Return (X, Y) of the center of cell containing provided text 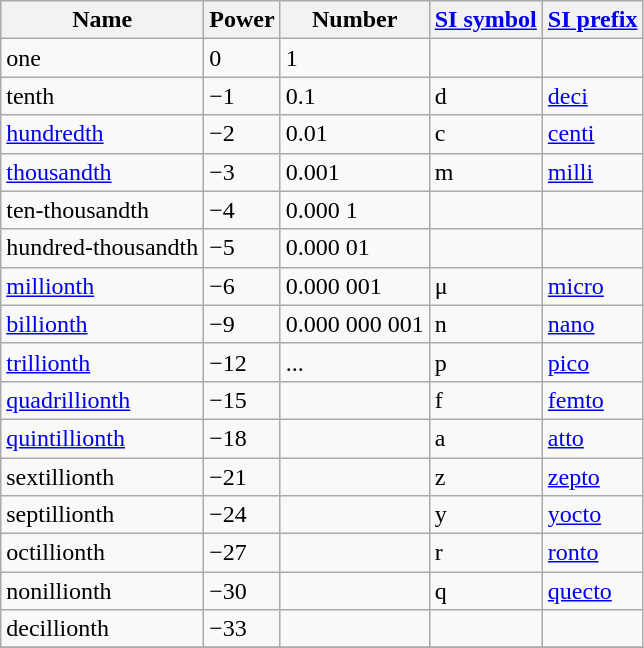
Number (354, 20)
hundredth (102, 134)
0 (242, 58)
0.000 001 (354, 286)
septillionth (102, 515)
0.01 (354, 134)
pico (592, 362)
0.1 (354, 96)
0.000 01 (354, 248)
ronto (592, 553)
hundred-thousandth (102, 248)
one (102, 58)
−15 (242, 400)
−33 (242, 629)
octillionth (102, 553)
0.000 1 (354, 210)
c (486, 134)
n (486, 324)
sextillionth (102, 477)
quintillionth (102, 438)
−1 (242, 96)
−12 (242, 362)
0.001 (354, 172)
atto (592, 438)
deci (592, 96)
micro (592, 286)
f (486, 400)
−5 (242, 248)
nano (592, 324)
zepto (592, 477)
d (486, 96)
−18 (242, 438)
centi (592, 134)
μ (486, 286)
−21 (242, 477)
trillionth (102, 362)
... (354, 362)
yocto (592, 515)
q (486, 591)
femto (592, 400)
−4 (242, 210)
milli (592, 172)
quecto (592, 591)
ten-thousandth (102, 210)
r (486, 553)
billionth (102, 324)
SI symbol (486, 20)
a (486, 438)
−24 (242, 515)
1 (354, 58)
−6 (242, 286)
y (486, 515)
Power (242, 20)
−2 (242, 134)
z (486, 477)
m (486, 172)
tenth (102, 96)
nonillionth (102, 591)
decillionth (102, 629)
SI prefix (592, 20)
p (486, 362)
thousandth (102, 172)
millionth (102, 286)
−9 (242, 324)
Name (102, 20)
−27 (242, 553)
0.000 000 001 (354, 324)
quadrillionth (102, 400)
−30 (242, 591)
−3 (242, 172)
